Capture the cell that displays the provided text and extract its (x, y) central coordinate. 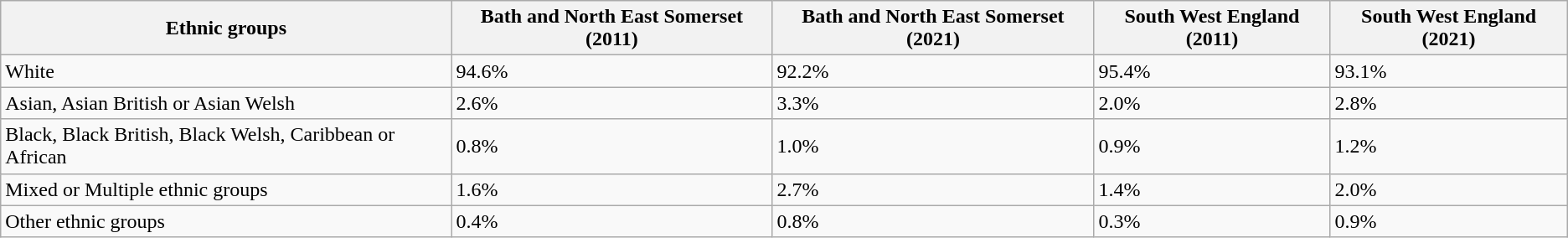
Mixed or Multiple ethnic groups (226, 189)
1.2% (1449, 146)
93.1% (1449, 71)
2.8% (1449, 103)
Bath and North East Somerset (2011) (611, 28)
South West England (2021) (1449, 28)
94.6% (611, 71)
0.3% (1212, 221)
Black, Black British, Black Welsh, Caribbean or African (226, 146)
1.0% (933, 146)
1.4% (1212, 189)
Ethnic groups (226, 28)
Other ethnic groups (226, 221)
95.4% (1212, 71)
South West England (2011) (1212, 28)
1.6% (611, 189)
Bath and North East Somerset (2021) (933, 28)
3.3% (933, 103)
92.2% (933, 71)
Asian, Asian British or Asian Welsh (226, 103)
White (226, 71)
2.6% (611, 103)
0.4% (611, 221)
2.7% (933, 189)
